Return the (X, Y) coordinate for the center point of the cell that contains the specified text.  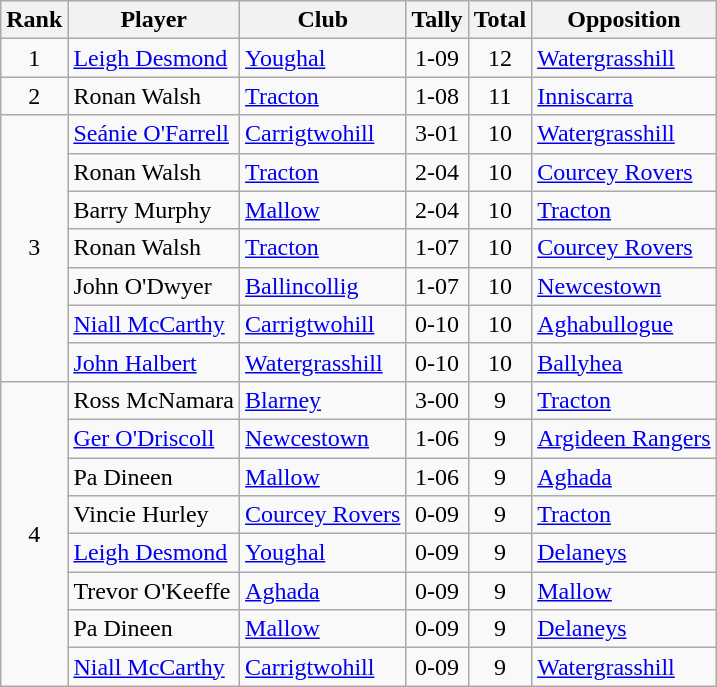
Player (154, 20)
Vincie Hurley (154, 515)
Opposition (624, 20)
Club (323, 20)
Ross McNamara (154, 400)
Barry Murphy (154, 210)
Ballyhea (624, 362)
Inniscarra (624, 96)
Rank (34, 20)
1-09 (437, 58)
Blarney (323, 400)
Seánie O'Farrell (154, 134)
2 (34, 96)
1 (34, 58)
Aghabullogue (624, 324)
John O'Dwyer (154, 286)
Trevor O'Keeffe (154, 591)
Ballincollig (323, 286)
12 (500, 58)
11 (500, 96)
John Halbert (154, 362)
1-08 (437, 96)
3-01 (437, 134)
Argideen Rangers (624, 438)
3-00 (437, 400)
Tally (437, 20)
Ger O'Driscoll (154, 438)
3 (34, 248)
4 (34, 533)
Total (500, 20)
